Find where the given text appears and provide that cell's center as [X, Y] coordinate. 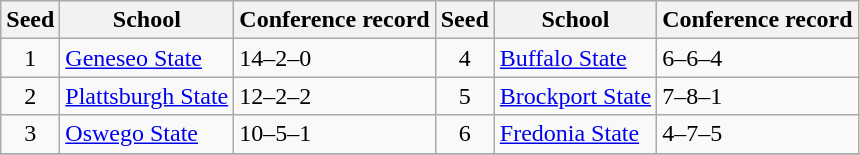
1 [30, 58]
7–8–1 [758, 96]
12–2–2 [334, 96]
Plattsburgh State [147, 96]
6 [464, 134]
6–6–4 [758, 58]
5 [464, 96]
2 [30, 96]
Oswego State [147, 134]
Brockport State [575, 96]
Geneseo State [147, 58]
10–5–1 [334, 134]
14–2–0 [334, 58]
Buffalo State [575, 58]
3 [30, 134]
4 [464, 58]
4–7–5 [758, 134]
Fredonia State [575, 134]
